Scan for the cell matching the given text and deliver its (x, y) coordinate at center. 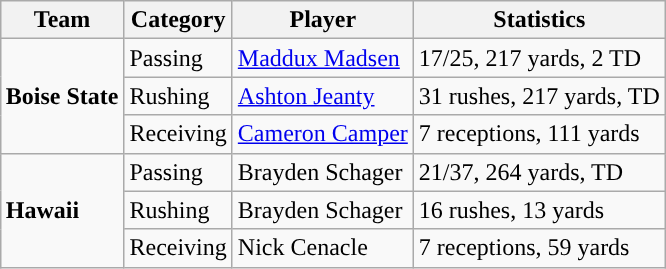
Category (178, 20)
Boise State (62, 96)
Nick Cenacle (322, 248)
Player (322, 20)
Ashton Jeanty (322, 96)
Cameron Camper (322, 134)
17/25, 217 yards, 2 TD (539, 58)
Maddux Madsen (322, 58)
21/37, 264 yards, TD (539, 172)
Statistics (539, 20)
16 rushes, 13 yards (539, 210)
7 receptions, 59 yards (539, 248)
31 rushes, 217 yards, TD (539, 96)
Hawaii (62, 210)
7 receptions, 111 yards (539, 134)
Team (62, 20)
